Return the [X, Y] coordinate for the center point of the cell that contains the specified text.  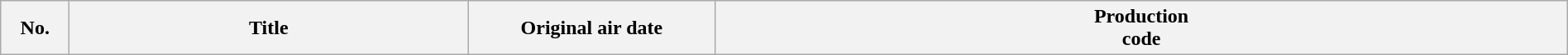
No. [35, 28]
Original air date [592, 28]
Productioncode [1141, 28]
Title [269, 28]
